Locate the cell with the specified text and output its (x, y) center coordinate. 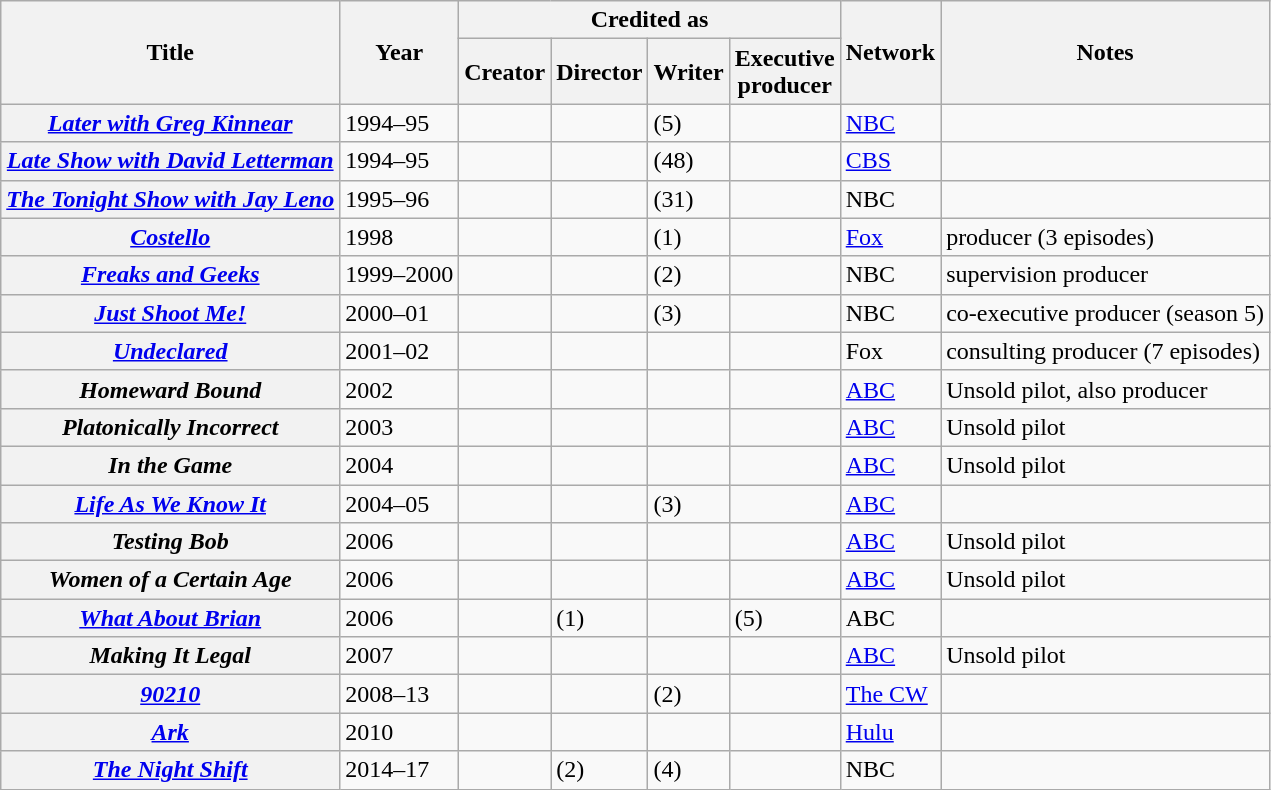
Making It Legal (170, 656)
Later with Greg Kinnear (170, 123)
Credited as (650, 20)
Late Show with David Letterman (170, 161)
2008–13 (400, 694)
Writer (688, 72)
2000–01 (400, 313)
Platonically Incorrect (170, 427)
Women of a Certain Age (170, 580)
Director (600, 72)
1999–2000 (400, 275)
The CW (890, 694)
(4) (688, 770)
(31) (688, 199)
consulting producer (7 episodes) (1106, 351)
1998 (400, 237)
CBS (890, 161)
Year (400, 52)
supervision producer (1106, 275)
2014–17 (400, 770)
producer (3 episodes) (1106, 237)
What About Brian (170, 618)
In the Game (170, 465)
Homeward Bound (170, 389)
Testing Bob (170, 542)
2007 (400, 656)
Costello (170, 237)
2002 (400, 389)
Just Shoot Me! (170, 313)
co-executive producer (season 5) (1106, 313)
Creator (505, 72)
Hulu (890, 732)
2003 (400, 427)
2010 (400, 732)
Ark (170, 732)
Freaks and Geeks (170, 275)
Undeclared (170, 351)
The Night Shift (170, 770)
90210 (170, 694)
Executiveproducer (784, 72)
Notes (1106, 52)
2001–02 (400, 351)
Unsold pilot, also producer (1106, 389)
2004 (400, 465)
(48) (688, 161)
2004–05 (400, 503)
Title (170, 52)
Life As We Know It (170, 503)
Network (890, 52)
1995–96 (400, 199)
The Tonight Show with Jay Leno (170, 199)
